Search for the cell housing the specified text and yield its (x, y) center coordinate. 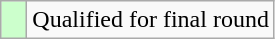
Qualified for final round (151, 20)
